Return (X, Y) of the center of cell containing provided text 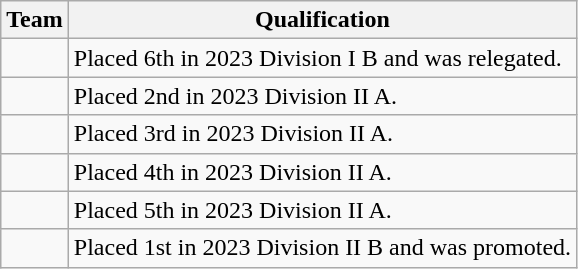
Placed 6th in 2023 Division I B and was relegated. (322, 58)
Placed 3rd in 2023 Division II A. (322, 134)
Qualification (322, 20)
Placed 2nd in 2023 Division II A. (322, 96)
Placed 1st in 2023 Division II B and was promoted. (322, 248)
Placed 4th in 2023 Division II A. (322, 172)
Team (35, 20)
Placed 5th in 2023 Division II A. (322, 210)
